From the cell containing the given text, extract its center point as (x, y) coordinate. 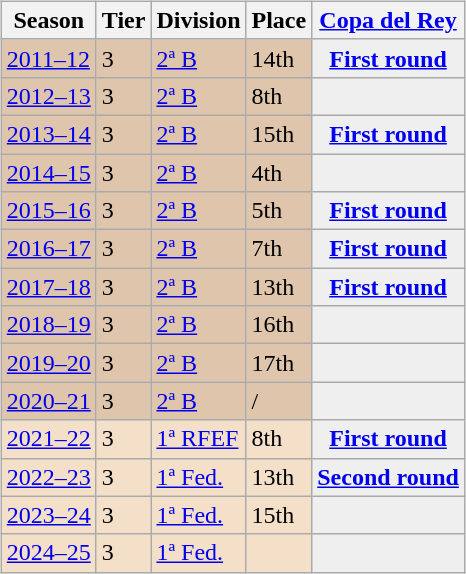
16th (279, 325)
2022–23 (48, 477)
2020–21 (48, 401)
4th (279, 173)
2013–14 (48, 134)
2015–16 (48, 211)
2016–17 (48, 249)
2023–24 (48, 515)
/ (279, 401)
2017–18 (48, 287)
Second round (388, 477)
1ª RFEF (198, 439)
2024–25 (48, 553)
2011–12 (48, 58)
Place (279, 20)
2019–20 (48, 363)
2018–19 (48, 325)
Copa del Rey (388, 20)
7th (279, 249)
Season (48, 20)
14th (279, 58)
2012–13 (48, 96)
2014–15 (48, 173)
2021–22 (48, 439)
5th (279, 211)
Division (198, 20)
17th (279, 363)
Tier (124, 20)
